Capture the cell that displays the provided text and extract its (x, y) central coordinate. 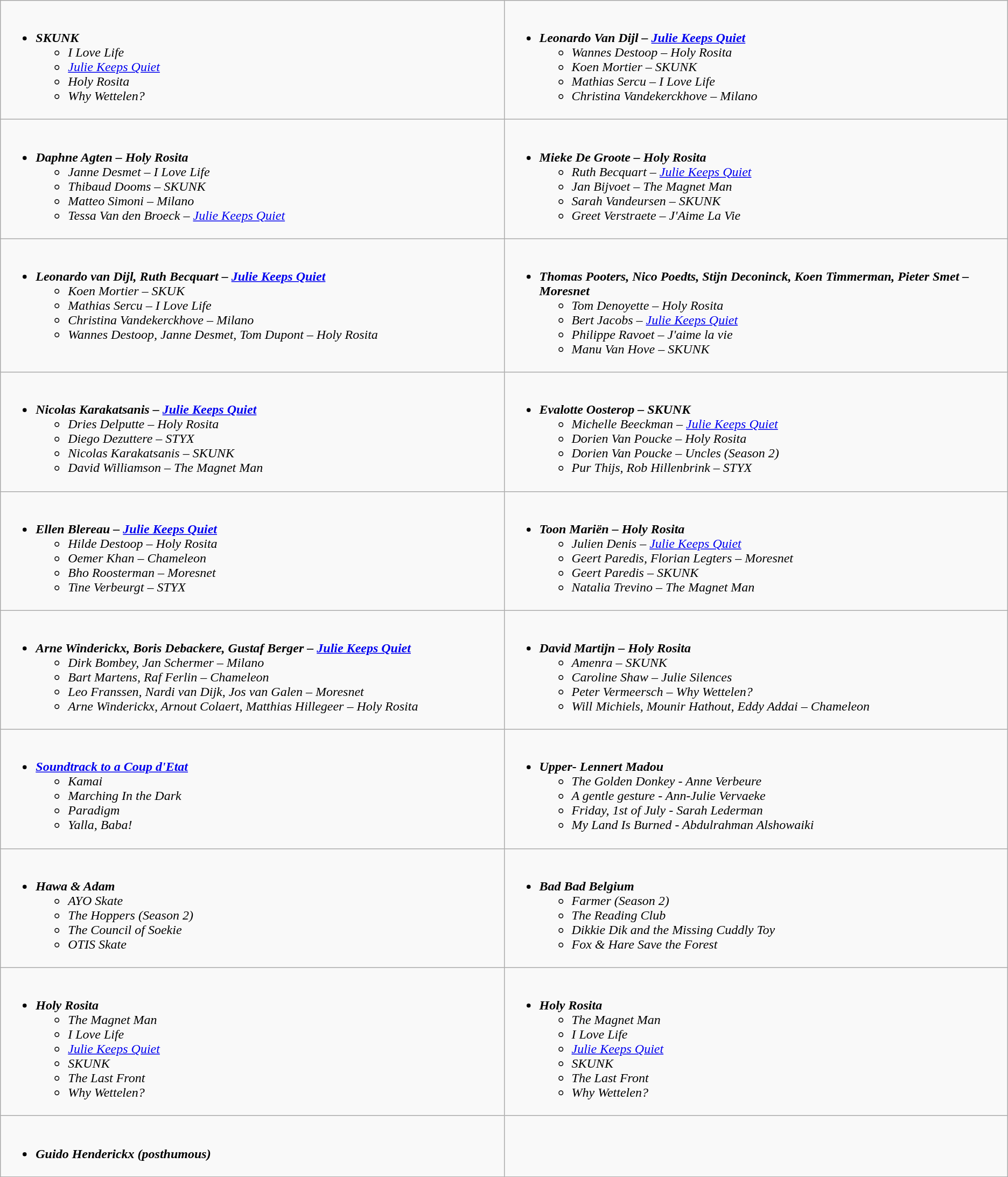
Hawa & AdamAYO SkateThe Hoppers (Season 2)The Council of SoekieOTIS Skate (252, 908)
Ellen Blereau – Julie Keeps QuietHilde Destoop – Holy RositaOemer Khan – ChameleonBho Roosterman – MoresnetTine Verbeurgt – STYX (252, 551)
Leonardo Van Dijl – Julie Keeps QuietWannes Destoop – Holy RositaKoen Mortier – SKUNKMathias Sercu – I Love LifeChristina Vandekerckhove – Milano (756, 60)
Daphne Agten – Holy RositaJanne Desmet – I Love LifeThibaud Dooms – SKUNKMatteo Simoni – MilanoTessa Van den Broeck – Julie Keeps Quiet (252, 179)
Mieke De Groote – Holy RositaRuth Becquart – Julie Keeps QuietJan Bijvoet – The Magnet ManSarah Vandeursen – SKUNKGreet Verstraete – J'Aime La Vie (756, 179)
SKUNKI Love LifeJulie Keeps QuietHoly RositaWhy Wettelen? (252, 60)
Guido Henderickx (posthumous) (252, 1146)
Bad Bad BelgiumFarmer (Season 2)The Reading ClubDikkie Dik and the Missing Cuddly ToyFox & Hare Save the Forest (756, 908)
Soundtrack to a Coup d'EtatKamaiMarching In the DarkParadigmYalla, Baba! (252, 789)
